Return (X, Y) of the center of cell containing provided text 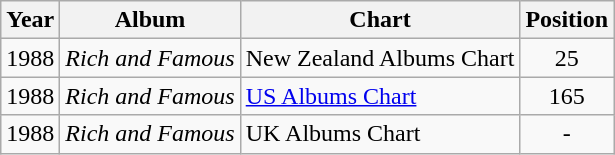
- (567, 134)
165 (567, 96)
Album (150, 20)
UK Albums Chart (380, 134)
Position (567, 20)
US Albums Chart (380, 96)
New Zealand Albums Chart (380, 58)
Chart (380, 20)
Year (30, 20)
25 (567, 58)
